Pinpoint the cell where the given text exists, returning its (X, Y) midpoint coordinate. 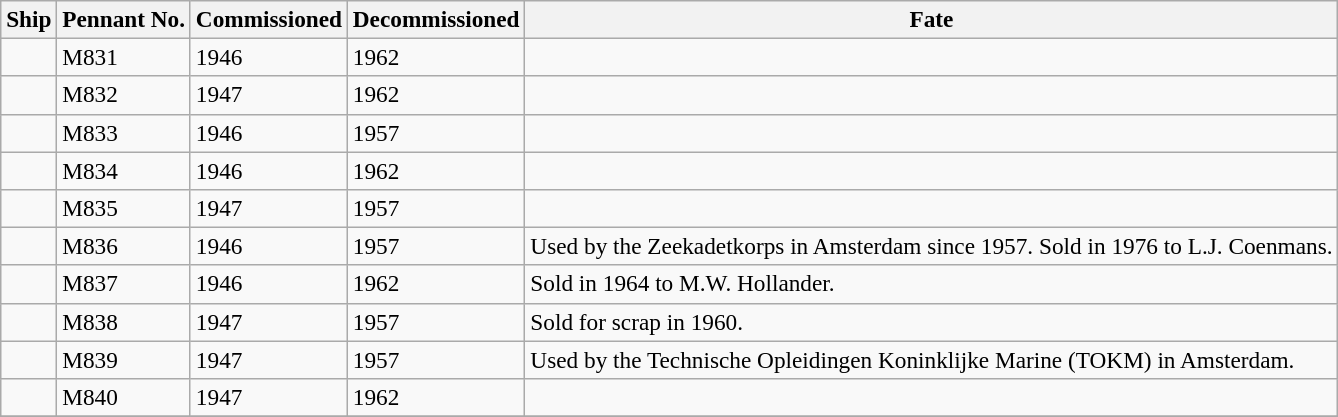
M835 (124, 208)
Decommissioned (436, 19)
M836 (124, 246)
M833 (124, 133)
M838 (124, 322)
Used by the Zeekadetkorps in Amsterdam since 1957. Sold in 1976 to L.J. Coenmans. (932, 246)
Sold in 1964 to M.W. Hollander. (932, 284)
M839 (124, 359)
Pennant No. (124, 19)
Ship (29, 19)
M831 (124, 57)
Sold for scrap in 1960. (932, 322)
Used by the Technische Opleidingen Koninklijke Marine (TOKM) in Amsterdam. (932, 359)
Commissioned (268, 19)
M832 (124, 95)
M840 (124, 397)
M837 (124, 284)
Fate (932, 19)
M834 (124, 170)
